Extract the (X, Y) coordinate from the center of the cell holding the provided text.  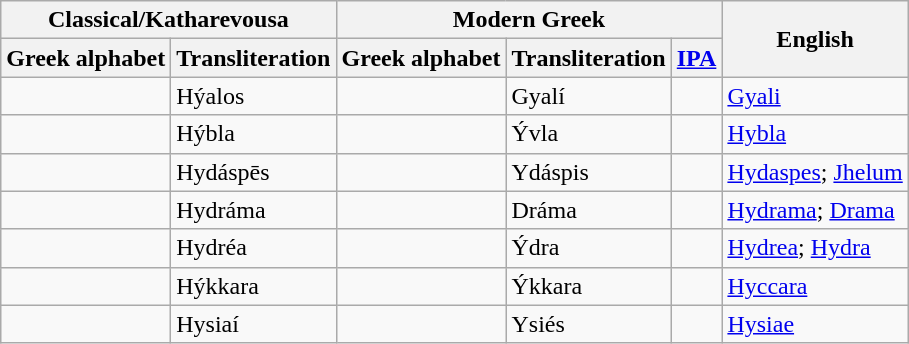
Hýalos (254, 96)
Hydrama; Drama (815, 210)
Hydaspes; Jhelum (815, 172)
Ýkkara (588, 286)
Hydrea; Hydra (815, 248)
Hybla (815, 134)
Hýbla (254, 134)
Hýkkara (254, 286)
Ýdra (588, 248)
Ysiés (588, 324)
Gyali (815, 96)
Ývla (588, 134)
IPA (696, 58)
Gyalí (588, 96)
Dráma (588, 210)
Hysiae (815, 324)
English (815, 39)
Modern Greek (529, 20)
Hysiaí (254, 324)
Hydáspēs (254, 172)
Hyccara (815, 286)
Hydréa (254, 248)
Hydráma (254, 210)
Ydáspis (588, 172)
Classical/Katharevousa (168, 20)
